Provide the (X, Y) coordinate of the cell's center where the given text is located.  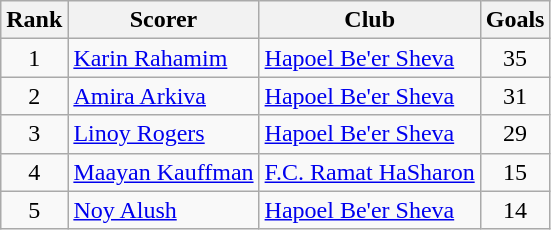
F.C. Ramat HaSharon (370, 172)
Maayan Kauffman (164, 172)
35 (515, 58)
29 (515, 134)
Amira Arkiva (164, 96)
31 (515, 96)
1 (34, 58)
4 (34, 172)
Noy Alush (164, 210)
14 (515, 210)
Club (370, 20)
5 (34, 210)
Linoy Rogers (164, 134)
Goals (515, 20)
Scorer (164, 20)
3 (34, 134)
2 (34, 96)
Rank (34, 20)
Karin Rahamim (164, 58)
15 (515, 172)
